Pinpoint the cell where the given text exists, returning its (X, Y) midpoint coordinate. 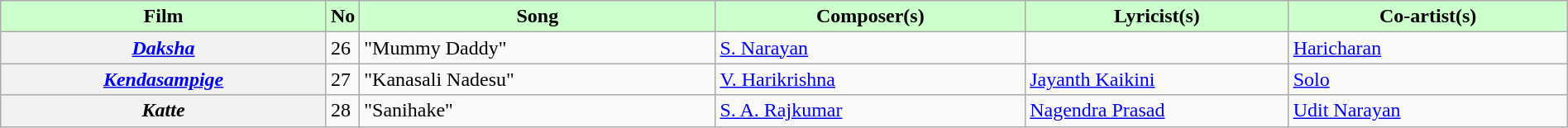
27 (342, 79)
Film (164, 17)
Haricharan (1427, 48)
"Mummy Daddy" (538, 48)
"Kanasali Nadesu" (538, 79)
Kendasampige (164, 79)
Solo (1427, 79)
S. Narayan (870, 48)
Katte (164, 111)
Nagendra Prasad (1157, 111)
Udit Narayan (1427, 111)
No (342, 17)
Song (538, 17)
V. Harikrishna (870, 79)
28 (342, 111)
Daksha (164, 48)
26 (342, 48)
Jayanth Kaikini (1157, 79)
Lyricist(s) (1157, 17)
"Sanihake" (538, 111)
S. A. Rajkumar (870, 111)
Composer(s) (870, 17)
Co-artist(s) (1427, 17)
